Determine the (x, y) coordinate at the center of the cell enclosing the given text.  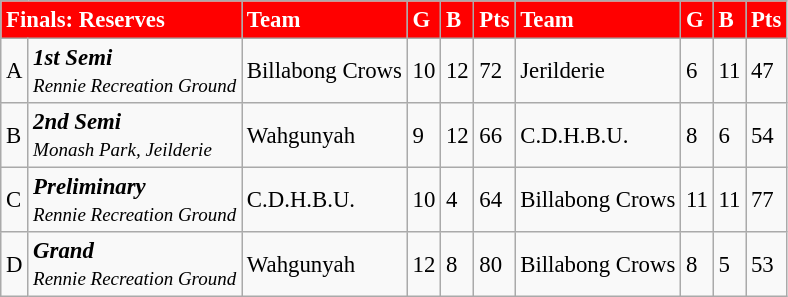
5 (730, 264)
53 (766, 264)
47 (766, 72)
64 (494, 200)
Finals: Reserves (122, 20)
PreliminaryRennie Recreation Ground (135, 200)
54 (766, 136)
1st SemiRennie Recreation Ground (135, 72)
77 (766, 200)
2nd SemiMonash Park, Jeilderie (135, 136)
A (14, 72)
GrandRennie Recreation Ground (135, 264)
Jerilderie (598, 72)
D (14, 264)
72 (494, 72)
66 (494, 136)
C (14, 200)
9 (424, 136)
80 (494, 264)
4 (458, 200)
